Return the [x, y] coordinate for the center point of the cell that contains the specified text.  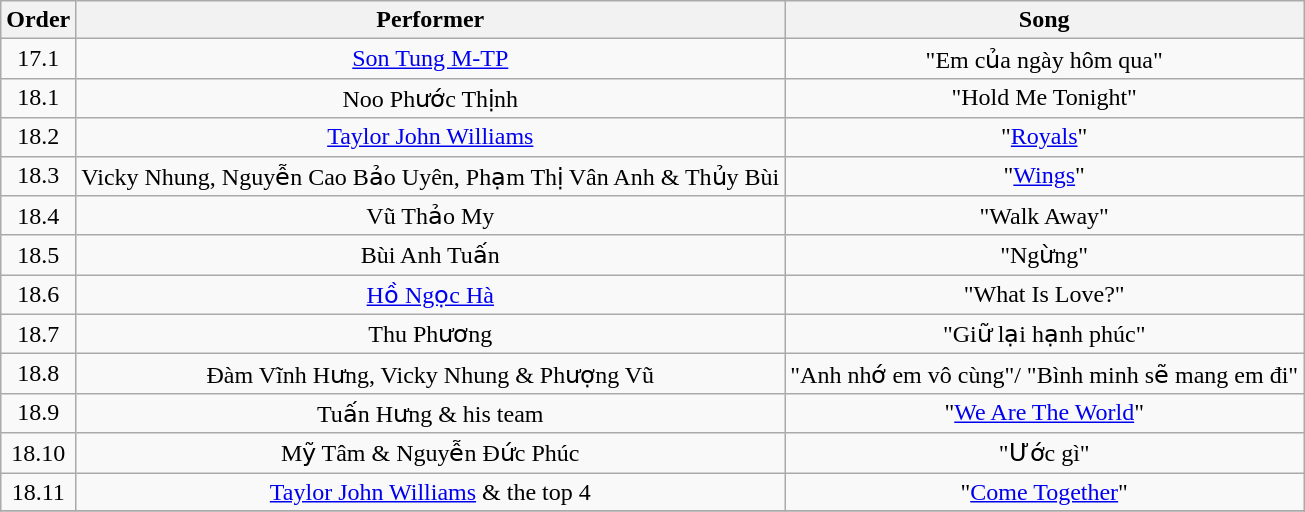
"Wings" [1044, 176]
"Royals" [1044, 137]
"Anh nhớ em vô cùng"/ "Bình minh sẽ mang em đi" [1044, 374]
Son Tung M-TP [430, 59]
"Ngừng" [1044, 255]
Song [1044, 20]
Thu Phương [430, 334]
18.5 [38, 255]
18.11 [38, 491]
Hồ Ngọc Hà [430, 295]
Noo Phước Thịnh [430, 98]
17.1 [38, 59]
Tuấn Hưng & his team [430, 413]
Order [38, 20]
"What Is Love?" [1044, 295]
18.6 [38, 295]
18.2 [38, 137]
Performer [430, 20]
"Em của ngày hôm qua" [1044, 59]
"We Are The World" [1044, 413]
Đàm Vĩnh Hưng, Vicky Nhung & Phượng Vũ [430, 374]
18.1 [38, 98]
Taylor John Williams [430, 137]
Mỹ Tâm & Nguyễn Đức Phúc [430, 453]
18.7 [38, 334]
Taylor John Williams & the top 4 [430, 491]
"Walk Away" [1044, 216]
18.9 [38, 413]
"Ước gì" [1044, 453]
Vũ Thảo My [430, 216]
Bùi Anh Tuấn [430, 255]
Vicky Nhung, Nguyễn Cao Bảo Uyên, Phạm Thị Vân Anh & Thủy Bùi [430, 176]
18.4 [38, 216]
"Come Together" [1044, 491]
"Hold Me Tonight" [1044, 98]
18.3 [38, 176]
"Giữ lại hạnh phúc" [1044, 334]
18.8 [38, 374]
18.10 [38, 453]
